Return the [x, y] coordinate for the center point of the cell that contains the specified text.  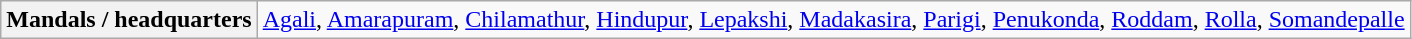
Agali, Amarapuram, Chilamathur, Hindupur, Lepakshi, Madakasira, Parigi, Penukonda, Roddam, Rolla, Somandepalle [834, 20]
Mandals / headquarters [129, 20]
